Find where the given text appears and provide that cell's center as (x, y) coordinate. 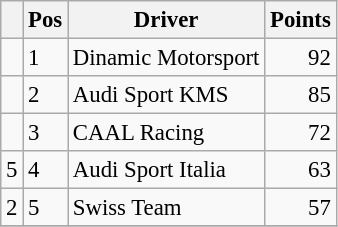
3 (46, 133)
CAAL Racing (166, 133)
1 (46, 58)
Audi Sport KMS (166, 95)
Driver (166, 20)
85 (300, 95)
4 (46, 170)
Audi Sport Italia (166, 170)
Points (300, 20)
Dinamic Motorsport (166, 58)
92 (300, 58)
57 (300, 208)
72 (300, 133)
Swiss Team (166, 208)
63 (300, 170)
Pos (46, 20)
